Locate the cell with the specified text and output its (x, y) center coordinate. 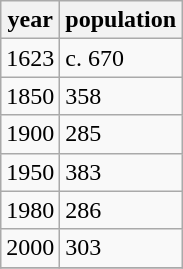
1950 (30, 172)
1980 (30, 210)
286 (121, 210)
2000 (30, 248)
303 (121, 248)
population (121, 20)
1623 (30, 58)
1850 (30, 96)
358 (121, 96)
383 (121, 172)
1900 (30, 134)
c. 670 (121, 58)
year (30, 20)
285 (121, 134)
